Return (X, Y) of the center of cell containing provided text 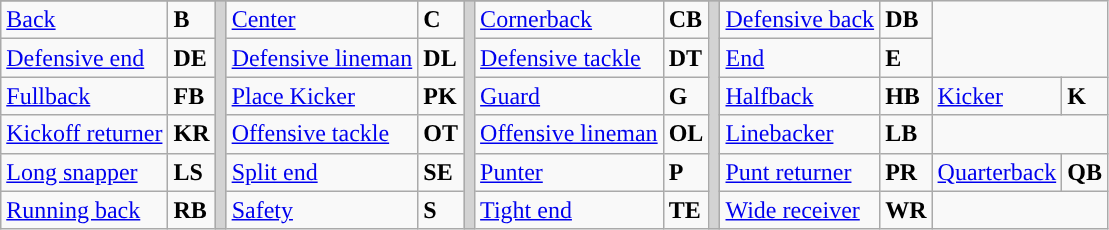
TE (686, 210)
C (441, 20)
Safety (322, 210)
LB (906, 134)
RB (192, 210)
Quarterback (997, 172)
FB (192, 96)
S (441, 210)
Cornerback (570, 20)
DB (906, 20)
CB (686, 20)
P (686, 172)
G (686, 96)
Linebacker (800, 134)
Wide receiver (800, 210)
B (192, 20)
Kickoff returner (84, 134)
End (800, 58)
QB (1085, 172)
Split end (322, 172)
WR (906, 210)
Guard (570, 96)
Offensive tackle (322, 134)
SE (441, 172)
E (906, 58)
Defensive back (800, 20)
Place Kicker (322, 96)
LS (192, 172)
Halfback (800, 96)
Punt returner (800, 172)
Defensive tackle (570, 58)
DL (441, 58)
DT (686, 58)
Defensive end (84, 58)
K (1085, 96)
PK (441, 96)
Back (84, 20)
OL (686, 134)
KR (192, 134)
PR (906, 172)
Kicker (997, 96)
Tight end (570, 210)
Center (322, 20)
HB (906, 96)
Fullback (84, 96)
Punter (570, 172)
Offensive lineman (570, 134)
Defensive lineman (322, 58)
Running back (84, 210)
DE (192, 58)
OT (441, 134)
Long snapper (84, 172)
